Extract the (x, y) coordinate from the center of the cell holding the provided text.  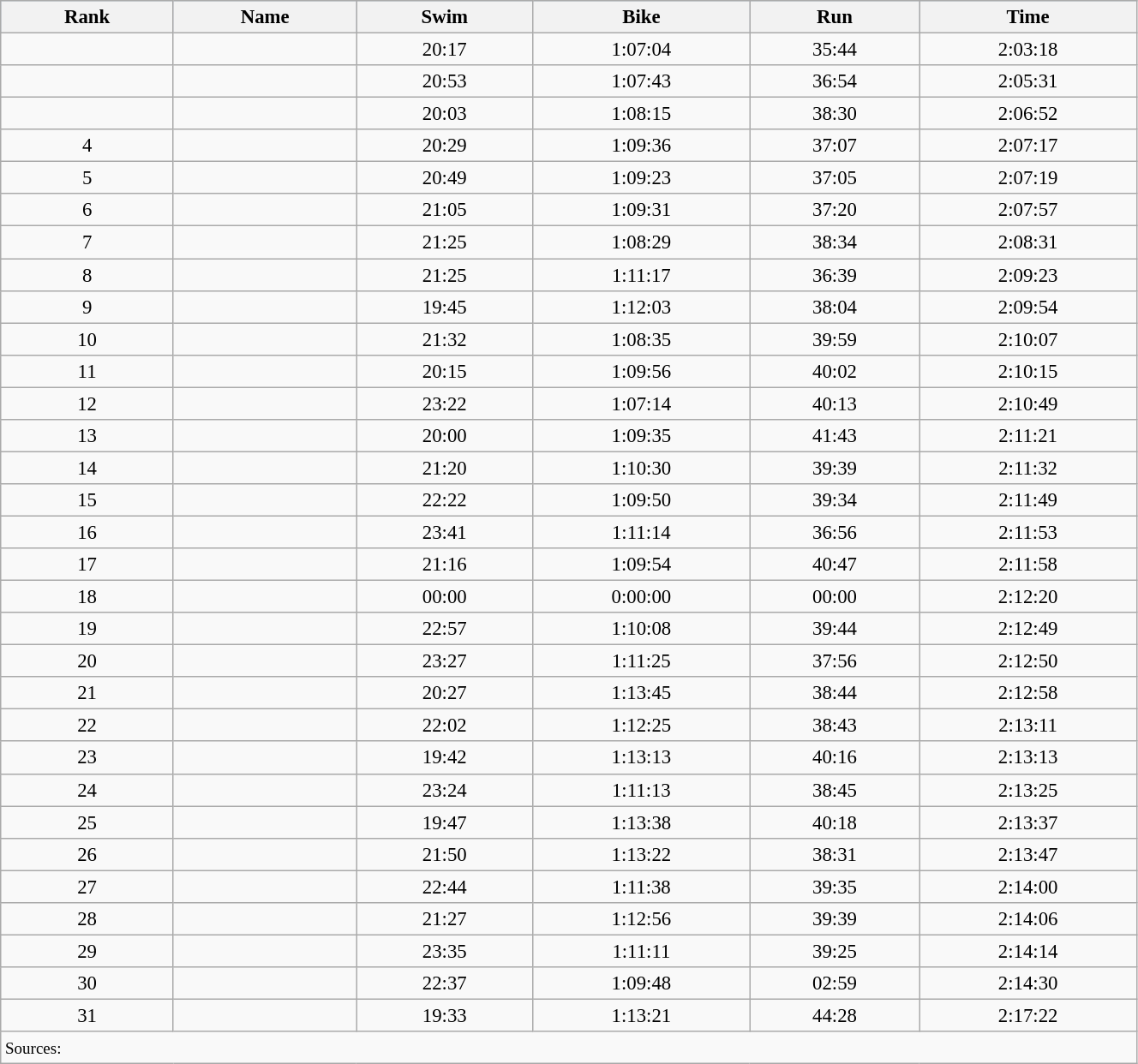
13 (87, 436)
38:45 (835, 790)
37:05 (835, 178)
23:27 (445, 661)
1:12:56 (642, 919)
35:44 (835, 50)
1:13:45 (642, 693)
23:41 (445, 532)
1:09:23 (642, 178)
2:17:22 (1028, 1015)
1:09:54 (642, 565)
2:12:58 (1028, 693)
2:07:19 (1028, 178)
22:37 (445, 983)
02:59 (835, 983)
Bike (642, 17)
22:57 (445, 629)
6 (87, 210)
22 (87, 726)
2:10:49 (1028, 403)
1:09:48 (642, 983)
2:10:07 (1028, 339)
1:07:43 (642, 81)
1:12:03 (642, 307)
22:44 (445, 887)
21:50 (445, 854)
19:33 (445, 1015)
1:07:14 (642, 403)
20:00 (445, 436)
19 (87, 629)
2:12:49 (1028, 629)
8 (87, 275)
40:18 (835, 822)
20:15 (445, 371)
2:11:58 (1028, 565)
Swim (445, 17)
2:14:00 (1028, 887)
1:08:35 (642, 339)
20:27 (445, 693)
21:20 (445, 468)
27 (87, 887)
40:02 (835, 371)
2:13:13 (1028, 758)
2:08:31 (1028, 242)
39:59 (835, 339)
29 (87, 951)
1:10:08 (642, 629)
2:11:21 (1028, 436)
1:11:14 (642, 532)
Sources: (569, 1048)
23:24 (445, 790)
23 (87, 758)
1:13:13 (642, 758)
1:11:25 (642, 661)
2:14:14 (1028, 951)
19:42 (445, 758)
22:22 (445, 500)
2:13:47 (1028, 854)
39:25 (835, 951)
1:11:38 (642, 887)
18 (87, 597)
2:11:49 (1028, 500)
Rank (87, 17)
2:13:37 (1028, 822)
1:11:13 (642, 790)
21:05 (445, 210)
1:09:56 (642, 371)
1:13:38 (642, 822)
1:09:36 (642, 146)
1:11:11 (642, 951)
28 (87, 919)
38:31 (835, 854)
37:20 (835, 210)
1:13:21 (642, 1015)
10 (87, 339)
36:54 (835, 81)
24 (87, 790)
38:43 (835, 726)
41:43 (835, 436)
21:27 (445, 919)
2:12:20 (1028, 597)
1:09:35 (642, 436)
12 (87, 403)
2:14:30 (1028, 983)
2:11:53 (1028, 532)
20:29 (445, 146)
2:05:31 (1028, 81)
19:45 (445, 307)
36:39 (835, 275)
19:47 (445, 822)
30 (87, 983)
22:02 (445, 726)
21 (87, 693)
1:09:50 (642, 500)
20:17 (445, 50)
15 (87, 500)
1:09:31 (642, 210)
2:10:15 (1028, 371)
2:12:50 (1028, 661)
38:30 (835, 114)
1:10:30 (642, 468)
1:13:22 (642, 854)
7 (87, 242)
37:07 (835, 146)
2:09:23 (1028, 275)
40:13 (835, 403)
20:49 (445, 178)
1:12:25 (642, 726)
23:35 (445, 951)
37:56 (835, 661)
38:34 (835, 242)
1:07:04 (642, 50)
20:53 (445, 81)
20 (87, 661)
2:06:52 (1028, 114)
Time (1028, 17)
21:16 (445, 565)
38:04 (835, 307)
26 (87, 854)
39:44 (835, 629)
40:47 (835, 565)
17 (87, 565)
2:07:57 (1028, 210)
4 (87, 146)
2:11:32 (1028, 468)
9 (87, 307)
21:32 (445, 339)
2:13:25 (1028, 790)
1:08:15 (642, 114)
40:16 (835, 758)
2:03:18 (1028, 50)
2:13:11 (1028, 726)
31 (87, 1015)
1:08:29 (642, 242)
11 (87, 371)
20:03 (445, 114)
39:34 (835, 500)
36:56 (835, 532)
16 (87, 532)
5 (87, 178)
1:11:17 (642, 275)
Name (265, 17)
44:28 (835, 1015)
25 (87, 822)
2:14:06 (1028, 919)
23:22 (445, 403)
0:00:00 (642, 597)
14 (87, 468)
2:09:54 (1028, 307)
39:35 (835, 887)
2:07:17 (1028, 146)
Run (835, 17)
38:44 (835, 693)
